Return [X, Y] of the center of cell containing provided text 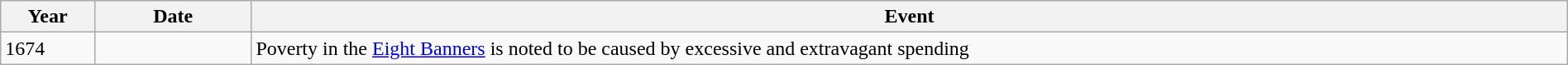
Poverty in the Eight Banners is noted to be caused by excessive and extravagant spending [910, 48]
Event [910, 17]
Year [48, 17]
1674 [48, 48]
Date [172, 17]
